Identify which cell holds the provided text, then report its [x, y] central coordinate. 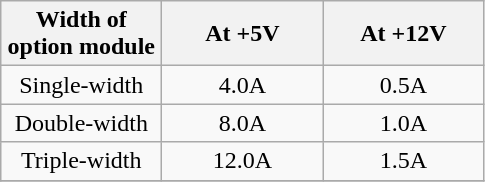
Width of option module [82, 34]
Triple-width [82, 161]
4.0A [242, 85]
Single-width [82, 85]
Double-width [82, 123]
8.0A [242, 123]
At +12V [404, 34]
0.5A [404, 85]
At +5V [242, 34]
1.5A [404, 161]
1.0A [404, 123]
12.0A [242, 161]
